Extract the [X, Y] coordinate from the center of the cell holding the provided text.  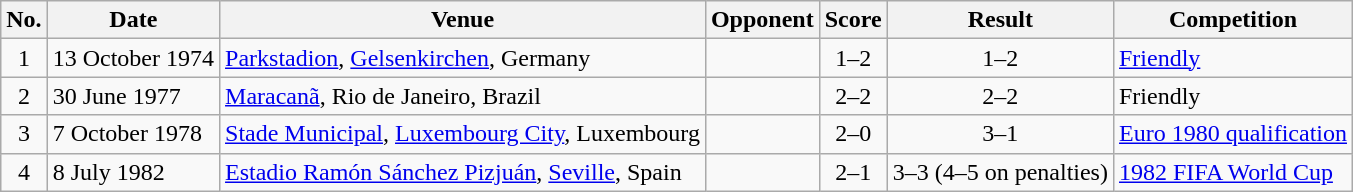
No. [24, 20]
Result [1000, 20]
Date [133, 20]
1982 FIFA World Cup [1232, 172]
30 June 1977 [133, 96]
1 [24, 58]
Stade Municipal, Luxembourg City, Luxembourg [463, 134]
Competition [1232, 20]
3 [24, 134]
3–3 (4–5 on penalties) [1000, 172]
Parkstadion, Gelsenkirchen, Germany [463, 58]
Estadio Ramón Sánchez Pizjuán, Seville, Spain [463, 172]
8 July 1982 [133, 172]
Opponent [762, 20]
7 October 1978 [133, 134]
Maracanã, Rio de Janeiro, Brazil [463, 96]
Venue [463, 20]
3–1 [1000, 134]
2 [24, 96]
4 [24, 172]
2–0 [853, 134]
13 October 1974 [133, 58]
2–1 [853, 172]
Euro 1980 qualification [1232, 134]
Score [853, 20]
